Scan for the cell matching the given text and deliver its (X, Y) coordinate at center. 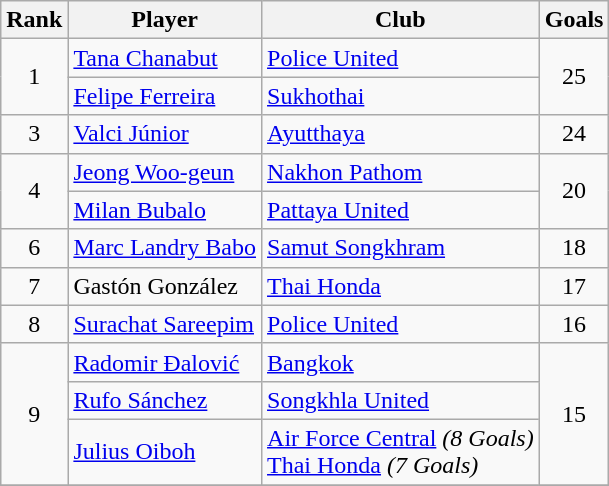
Nakhon Pathom (401, 172)
Gastón González (165, 286)
Samut Songkhram (401, 248)
7 (34, 286)
Player (165, 20)
Rufo Sánchez (165, 400)
Radomir Đalović (165, 362)
25 (574, 77)
Goals (574, 20)
Tana Chanabut (165, 58)
Songkhla United (401, 400)
Felipe Ferreira (165, 96)
1 (34, 77)
Club (401, 20)
6 (34, 248)
Rank (34, 20)
18 (574, 248)
24 (574, 134)
Thai Honda (401, 286)
Valci Júnior (165, 134)
Julius Oiboh (165, 452)
Pattaya United (401, 210)
Ayutthaya (401, 134)
Bangkok (401, 362)
Air Force Central (8 Goals)Thai Honda (7 Goals) (401, 452)
20 (574, 191)
Jeong Woo-geun (165, 172)
16 (574, 324)
17 (574, 286)
15 (574, 414)
Sukhothai (401, 96)
4 (34, 191)
3 (34, 134)
9 (34, 414)
8 (34, 324)
Surachat Sareepim (165, 324)
Marc Landry Babo (165, 248)
Milan Bubalo (165, 210)
